Identify which cell holds the provided text, then report its (x, y) central coordinate. 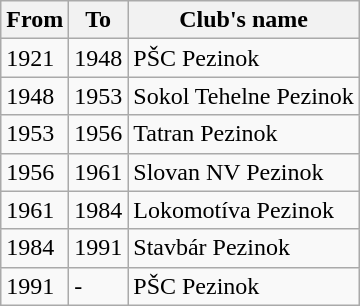
Club's name (244, 20)
Tatran Pezinok (244, 134)
Slovan NV Pezinok (244, 172)
1921 (35, 58)
Lokomotíva Pezinok (244, 210)
Sokol Tehelne Pezinok (244, 96)
To (98, 20)
- (98, 286)
From (35, 20)
Stavbár Pezinok (244, 248)
